Detect which cell encompasses the target text, then output its (X, Y) center coordinate. 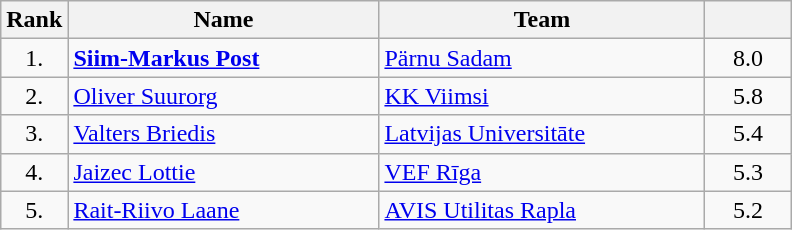
5. (34, 210)
Pärnu Sadam (542, 58)
Oliver Suurorg (224, 96)
Jaizec Lottie (224, 172)
1. (34, 58)
8.0 (748, 58)
Latvijas Universitāte (542, 134)
AVIS Utilitas Rapla (542, 210)
Rank (34, 20)
Team (542, 20)
5.4 (748, 134)
KK Viimsi (542, 96)
4. (34, 172)
2. (34, 96)
Valters Briedis (224, 134)
3. (34, 134)
VEF Rīga (542, 172)
5.8 (748, 96)
Name (224, 20)
5.3 (748, 172)
5.2 (748, 210)
Siim-Markus Post (224, 58)
Rait-Riivo Laane (224, 210)
